Find where the given text appears and provide that cell's center as [X, Y] coordinate. 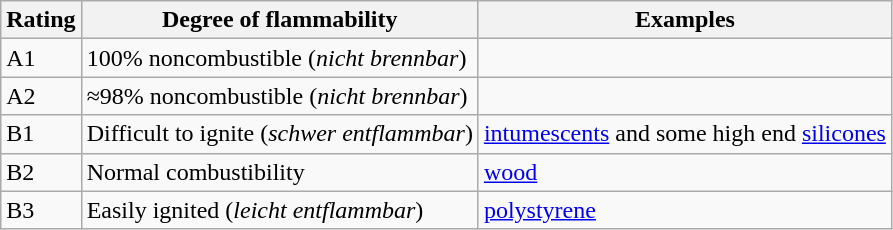
A1 [41, 58]
Normal combustibility [280, 172]
Rating [41, 20]
B2 [41, 172]
A2 [41, 96]
B1 [41, 134]
polystyrene [684, 210]
wood [684, 172]
≈98% noncombustible (nicht brennbar) [280, 96]
intumescents and some high end silicones [684, 134]
B3 [41, 210]
Difficult to ignite (schwer entflammbar) [280, 134]
100% noncombustible (nicht brennbar) [280, 58]
Examples [684, 20]
Easily ignited (leicht entflammbar) [280, 210]
Degree of flammability [280, 20]
